Scan for the cell matching the given text and deliver its [x, y] coordinate at center. 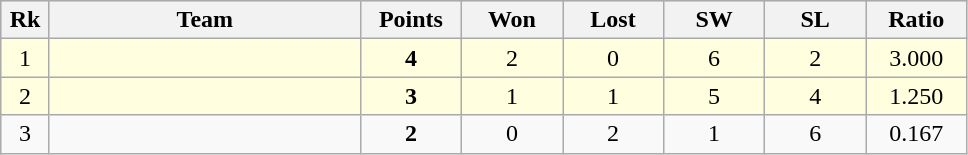
Points [410, 20]
5 [714, 96]
0.167 [916, 134]
SW [714, 20]
Rk [26, 20]
Ratio [916, 20]
Lost [612, 20]
SL [816, 20]
1.250 [916, 96]
3.000 [916, 58]
Won [512, 20]
Team [204, 20]
